Find where the given text appears and provide that cell's center as [x, y] coordinate. 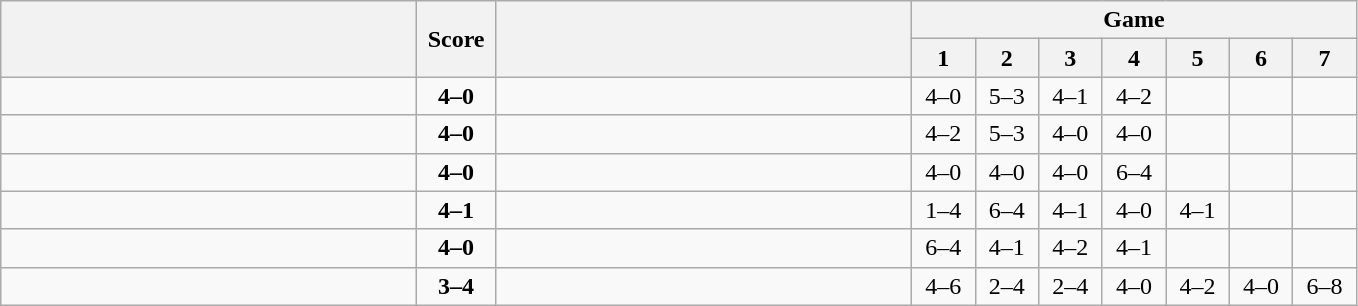
6 [1261, 58]
2 [1007, 58]
7 [1325, 58]
3–4 [456, 286]
4–6 [943, 286]
6–8 [1325, 286]
5 [1198, 58]
1–4 [943, 210]
1 [943, 58]
3 [1071, 58]
4 [1134, 58]
Game [1134, 20]
Score [456, 39]
